Output the [x, y] coordinate of the center of the cell containing the given text.  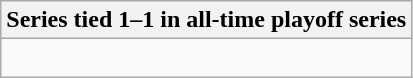
Series tied 1–1 in all-time playoff series [206, 20]
